For the text-containing cell, return its midpoint in [X, Y] coordinate format. 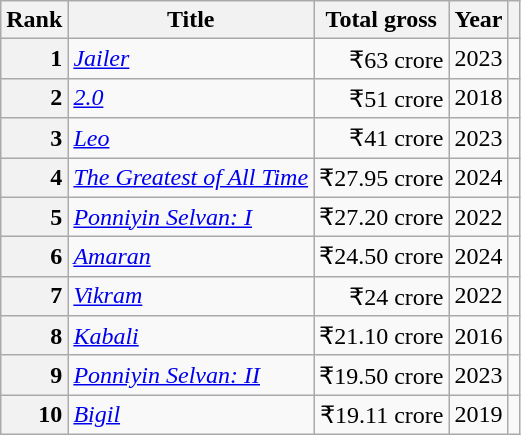
₹21.10 crore [382, 336]
₹19.11 crore [382, 415]
10 [34, 415]
₹27.95 crore [382, 178]
₹41 crore [382, 138]
Total gross [382, 20]
3 [34, 138]
Vikram [191, 296]
₹27.20 crore [382, 217]
₹24 crore [382, 296]
Leo [191, 138]
The Greatest of All Time [191, 178]
2018 [478, 98]
Title [191, 20]
Kabali [191, 336]
8 [34, 336]
Rank [34, 20]
9 [34, 375]
2 [34, 98]
Bigil [191, 415]
4 [34, 178]
2019 [478, 415]
2016 [478, 336]
6 [34, 257]
₹63 crore [382, 59]
7 [34, 296]
₹19.50 crore [382, 375]
₹24.50 crore [382, 257]
1 [34, 59]
Year [478, 20]
₹51 crore [382, 98]
Ponniyin Selvan: I [191, 217]
Amaran [191, 257]
Jailer [191, 59]
5 [34, 217]
2.0 [191, 98]
Ponniyin Selvan: II [191, 375]
